Scan for the cell matching the given text and deliver its [x, y] coordinate at center. 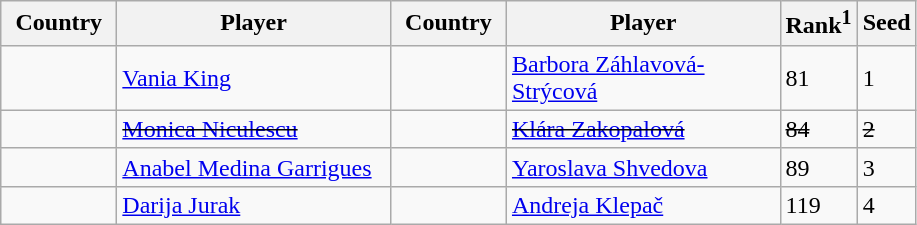
84 [818, 129]
Rank1 [818, 24]
Andreja Klepač [643, 205]
Darija Jurak [254, 205]
Anabel Medina Garrigues [254, 167]
Klára Zakopalová [643, 129]
Barbora Záhlavová-Strýcová [643, 78]
1 [886, 78]
Vania King [254, 78]
89 [818, 167]
4 [886, 205]
119 [818, 205]
Seed [886, 24]
81 [818, 78]
Yaroslava Shvedova [643, 167]
3 [886, 167]
2 [886, 129]
Monica Niculescu [254, 129]
